Extract the [x, y] coordinate from the center of the cell holding the provided text.  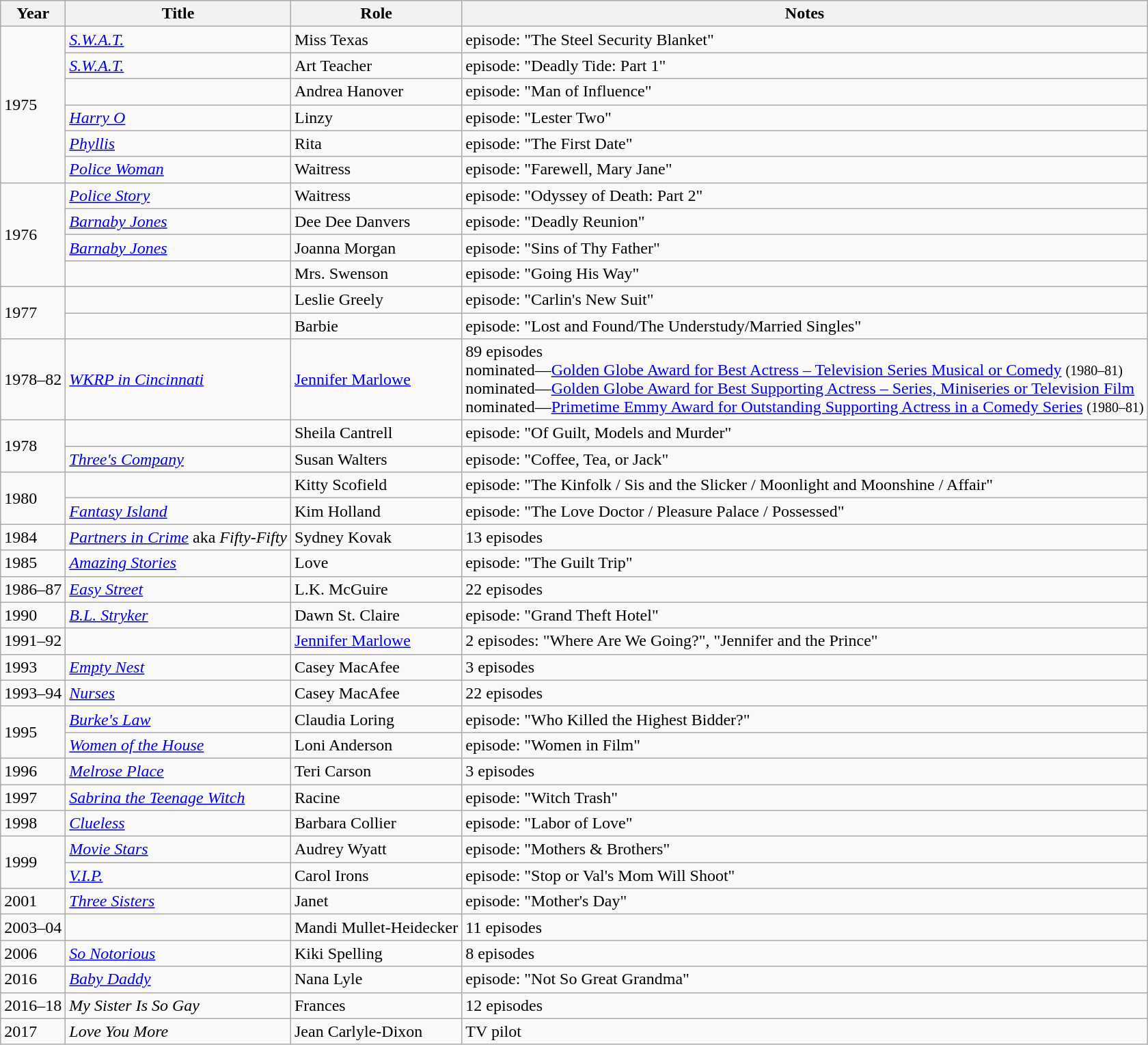
Janet [376, 901]
episode: "Mother's Day" [805, 901]
1995 [33, 732]
Sheila Cantrell [376, 433]
Love [376, 563]
1986–87 [33, 589]
11 episodes [805, 927]
Easy Street [178, 589]
1985 [33, 563]
episode: "The First Date" [805, 144]
Frances [376, 1005]
episode: "Sins of Thy Father" [805, 247]
episode: "Carlin's New Suit" [805, 299]
1991–92 [33, 641]
Baby Daddy [178, 979]
Phyllis [178, 144]
2001 [33, 901]
Dee Dee Danvers [376, 221]
Leslie Greely [376, 299]
episode: "Lester Two" [805, 118]
Sabrina the Teenage Witch [178, 798]
Mandi Mullet-Heidecker [376, 927]
Burke's Law [178, 719]
episode: "The Guilt Trip" [805, 563]
episode: "Odyssey of Death: Part 2" [805, 195]
Claudia Loring [376, 719]
1993 [33, 667]
Empty Nest [178, 667]
Loni Anderson [376, 745]
Clueless [178, 824]
13 episodes [805, 537]
Nurses [178, 693]
Melrose Place [178, 771]
Art Teacher [376, 66]
Amazing Stories [178, 563]
episode: "Deadly Tide: Part 1" [805, 66]
episode: "The Steel Security Blanket" [805, 40]
1997 [33, 798]
2016–18 [33, 1005]
Audrey Wyatt [376, 850]
Teri Carson [376, 771]
Title [178, 14]
Women of the House [178, 745]
episode: "The Kinfolk / Sis and the Slicker / Moonlight and Moonshine / Affair" [805, 485]
Notes [805, 14]
episode: "Coffee, Tea, or Jack" [805, 459]
Linzy [376, 118]
Three's Company [178, 459]
1998 [33, 824]
1978–82 [33, 380]
episode: "Who Killed the Highest Bidder?" [805, 719]
Miss Texas [376, 40]
Joanna Morgan [376, 247]
Rita [376, 144]
1975 [33, 105]
episode: "Deadly Reunion" [805, 221]
My Sister Is So Gay [178, 1005]
1996 [33, 771]
TV pilot [805, 1031]
2006 [33, 953]
So Notorious [178, 953]
Barbie [376, 326]
Year [33, 14]
Three Sisters [178, 901]
Racine [376, 798]
Police Story [178, 195]
episode: "Lost and Found/The Understudy/Married Singles" [805, 326]
1977 [33, 312]
episode: "Stop or Val's Mom Will Shoot" [805, 876]
Kitty Scofield [376, 485]
episode: "Farewell, Mary Jane" [805, 169]
Sydney Kovak [376, 537]
L.K. McGuire [376, 589]
Mrs. Swenson [376, 273]
episode: "The Love Doctor / Pleasure Palace / Possessed" [805, 511]
Jean Carlyle-Dixon [376, 1031]
Barbara Collier [376, 824]
V.I.P. [178, 876]
Love You More [178, 1031]
12 episodes [805, 1005]
Fantasy Island [178, 511]
1984 [33, 537]
8 episodes [805, 953]
Partners in Crime aka Fifty-Fifty [178, 537]
2017 [33, 1031]
episode: "Not So Great Grandma" [805, 979]
Kiki Spelling [376, 953]
B.L. Stryker [178, 615]
Nana Lyle [376, 979]
Susan Walters [376, 459]
1993–94 [33, 693]
episode: "Witch Trash" [805, 798]
2 episodes: "Where Are We Going?", "Jennifer and the Prince" [805, 641]
Dawn St. Claire [376, 615]
1980 [33, 498]
episode: "Of Guilt, Models and Murder" [805, 433]
Carol Irons [376, 876]
1978 [33, 446]
episode: "Man of Influence" [805, 92]
episode: "Going His Way" [805, 273]
Movie Stars [178, 850]
1999 [33, 863]
episode: "Labor of Love" [805, 824]
Police Woman [178, 169]
1990 [33, 615]
Andrea Hanover [376, 92]
2003–04 [33, 927]
1976 [33, 234]
WKRP in Cincinnati [178, 380]
Kim Holland [376, 511]
episode: "Grand Theft Hotel" [805, 615]
episode: "Mothers & Brothers" [805, 850]
2016 [33, 979]
Harry O [178, 118]
episode: "Women in Film" [805, 745]
Role [376, 14]
